Return (x, y) of the center of cell containing provided text 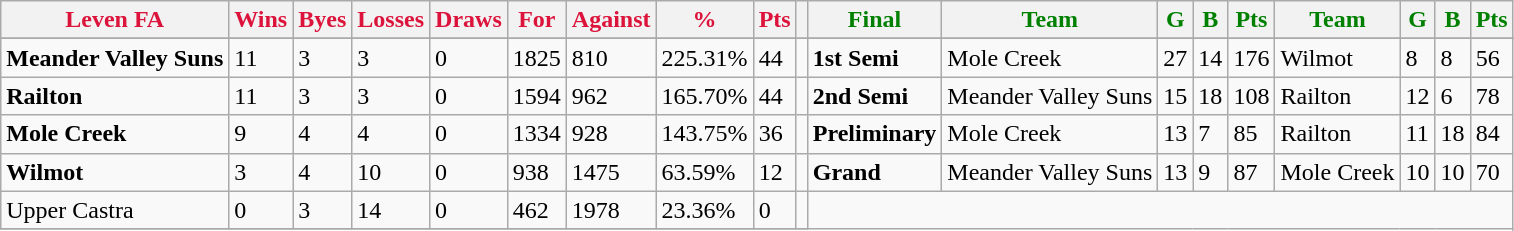
462 (536, 210)
56 (1492, 58)
84 (1492, 134)
23.36% (704, 210)
87 (1252, 172)
Grand (874, 172)
For (536, 20)
176 (1252, 58)
225.31% (704, 58)
7 (1210, 134)
Upper Castra (115, 210)
85 (1252, 134)
70 (1492, 172)
810 (611, 58)
1978 (611, 210)
Losses (391, 20)
% (704, 20)
Preliminary (874, 134)
Draws (469, 20)
27 (1176, 58)
1334 (536, 134)
938 (536, 172)
Leven FA (115, 20)
108 (1252, 96)
1594 (536, 96)
36 (774, 134)
962 (611, 96)
Byes (322, 20)
78 (1492, 96)
15 (1176, 96)
143.75% (704, 134)
165.70% (704, 96)
Against (611, 20)
928 (611, 134)
1475 (611, 172)
2nd Semi (874, 96)
Final (874, 20)
6 (1452, 96)
Wins (261, 20)
1st Semi (874, 58)
1825 (536, 58)
63.59% (704, 172)
